Identify which cell holds the provided text, then report its [x, y] central coordinate. 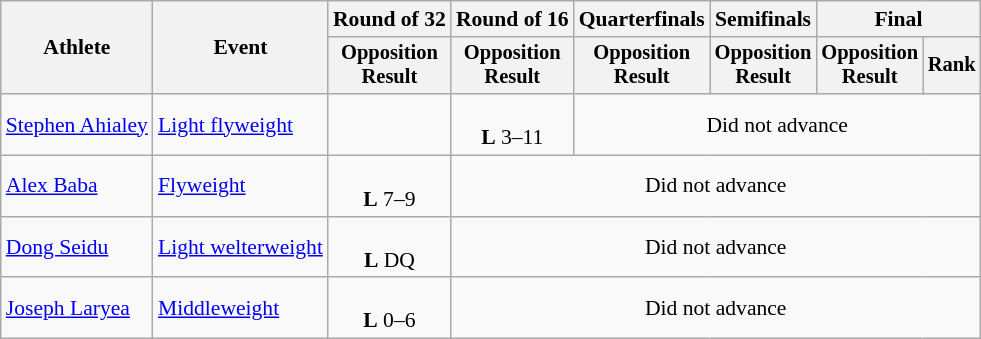
Flyweight [240, 186]
Alex Baba [77, 186]
Light welterweight [240, 248]
Joseph Laryea [77, 308]
Light flyweight [240, 124]
L 0–6 [390, 308]
Final [898, 19]
Round of 16 [512, 19]
Round of 32 [390, 19]
L 7–9 [390, 186]
Semifinals [764, 19]
Dong Seidu [77, 248]
L 3–11 [512, 124]
L DQ [390, 248]
Stephen Ahialey [77, 124]
Event [240, 48]
Rank [952, 66]
Quarterfinals [642, 19]
Athlete [77, 48]
Middleweight [240, 308]
